Search for the cell housing the specified text and yield its (x, y) center coordinate. 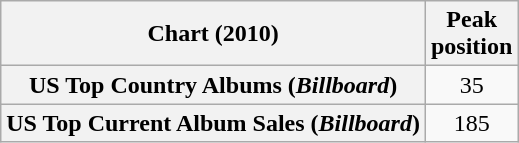
Peakposition (471, 34)
US Top Current Album Sales (Billboard) (214, 123)
Chart (2010) (214, 34)
35 (471, 85)
US Top Country Albums (Billboard) (214, 85)
185 (471, 123)
